Extract the [x, y] coordinate from the center of the cell holding the provided text.  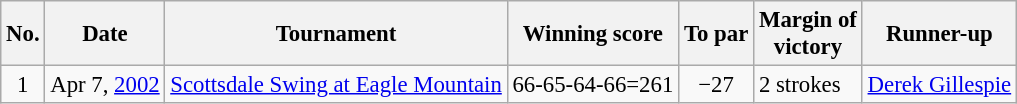
Runner-up [939, 34]
Apr 7, 2002 [105, 85]
Date [105, 34]
Derek Gillespie [939, 85]
To par [716, 34]
Tournament [336, 34]
−27 [716, 85]
Winning score [593, 34]
No. [23, 34]
66-65-64-66=261 [593, 85]
2 strokes [808, 85]
Margin ofvictory [808, 34]
Scottsdale Swing at Eagle Mountain [336, 85]
1 [23, 85]
